Return the [x, y] coordinate for the center point of the cell that contains the specified text.  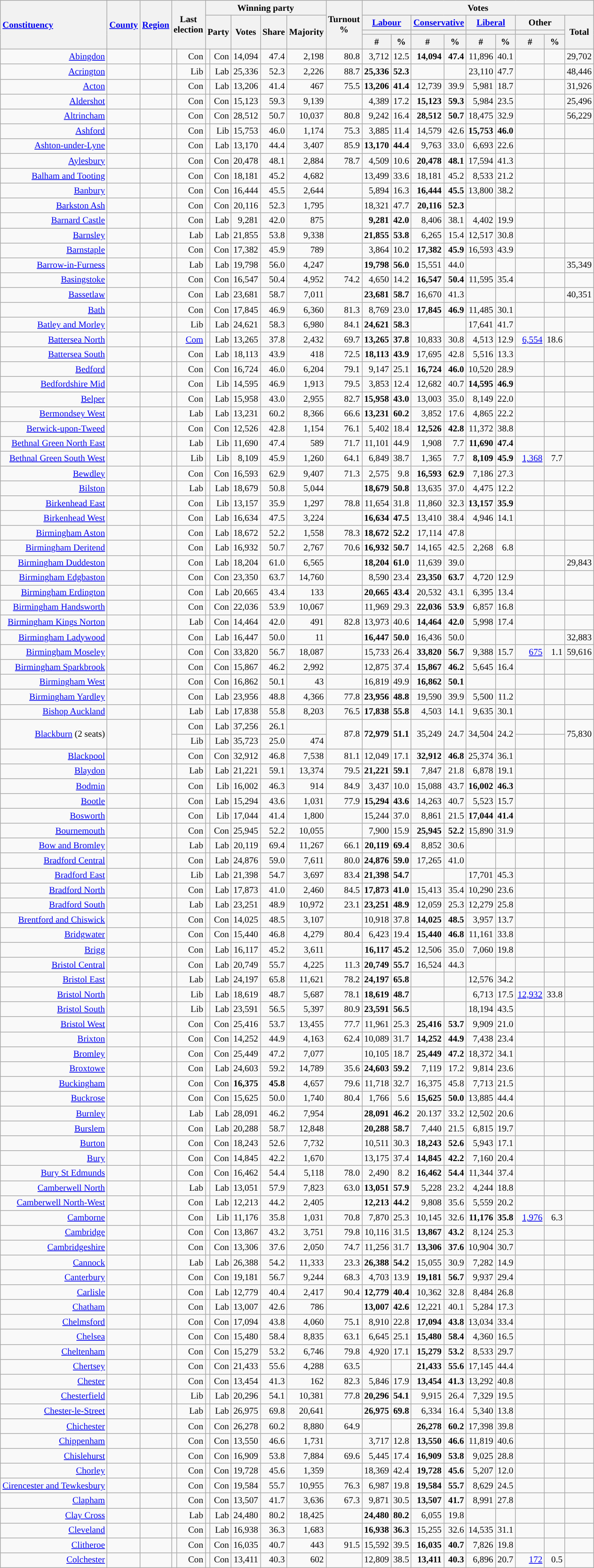
14,165 [427, 548]
Bournemouth [54, 831]
17.5 [505, 995]
7,713 [481, 1084]
4,657 [307, 1084]
Turnout% [344, 25]
13,885 [481, 1098]
Bermondsey West [54, 414]
10,520 [481, 369]
Bethnal Green South West [54, 459]
56,229 [579, 116]
9,814 [481, 1069]
7,826 [481, 1545]
20.137 [427, 1114]
11,344 [481, 1173]
32.7 [402, 1084]
10,055 [307, 831]
23.3 [344, 1263]
491 [307, 622]
4,513 [481, 340]
602 [307, 1560]
12,682 [427, 384]
4,703 [377, 1277]
Birmingham Moseley [54, 652]
7,538 [307, 756]
Birmingham Kings Norton [54, 622]
6,746 [307, 1352]
8,406 [427, 221]
25.8 [505, 905]
38.2 [505, 191]
18,194 [481, 1010]
91.5 [344, 1545]
5,516 [481, 354]
Birmingham Handsworth [54, 607]
Brentford and Chiswick [54, 920]
29,843 [579, 563]
35,349 [579, 265]
75.5 [344, 87]
82.7 [344, 399]
9,909 [481, 1024]
8,991 [481, 1501]
4,244 [481, 1188]
16,524 [427, 965]
9,242 [377, 116]
418 [307, 354]
75.3 [344, 131]
10,904 [481, 1248]
67.3 [344, 1501]
17,594 [481, 161]
21.0 [505, 1024]
84.5 [344, 890]
11 [307, 637]
3,885 [377, 131]
Basingstoke [54, 280]
2,405 [307, 1203]
13.9 [402, 1277]
11,595 [481, 280]
8,769 [377, 310]
43.5 [505, 1010]
84.9 [344, 786]
Cambridge [54, 1233]
3,437 [377, 786]
Aylesbury [54, 161]
30.9 [455, 1263]
12,875 [377, 667]
Bassetlaw [54, 295]
15,244 [377, 816]
7,160 [481, 1158]
Barnstaple [54, 250]
84.1 [344, 325]
12.2 [505, 488]
22.0 [505, 399]
Bury St Edmunds [54, 1173]
6,554 [530, 340]
4,475 [481, 488]
23.5 [505, 102]
80.9 [344, 1010]
12,059 [427, 905]
Bedford [54, 369]
38.5 [402, 1560]
Blaydon [54, 771]
35,723 [246, 741]
23,110 [481, 72]
69.6 [344, 1456]
Conservative [438, 23]
39.8 [505, 1426]
9,915 [427, 1396]
Barrow-in-Furness [54, 265]
1,260 [307, 459]
Blackpool [54, 756]
11,654 [377, 503]
Bodmin [54, 786]
13.8 [505, 1411]
8.2 [402, 1173]
Cambridgeshire [54, 1248]
Bath [54, 310]
15.9 [402, 831]
6,693 [481, 146]
32,883 [579, 637]
10,918 [377, 920]
15,890 [481, 831]
11,256 [377, 1248]
Camborne [54, 1218]
Other [540, 23]
3,611 [307, 950]
9,407 [307, 474]
Party [218, 32]
Cheltenham [54, 1352]
6,334 [427, 1411]
7,870 [377, 1218]
76.1 [344, 429]
4,402 [481, 221]
133 [307, 593]
Chippenham [54, 1441]
4,720 [481, 578]
2,226 [307, 72]
10,833 [427, 340]
2,417 [307, 1292]
Burslem [54, 1129]
2,198 [307, 57]
8,880 [307, 1426]
27.3 [505, 474]
5,981 [481, 87]
Com [191, 340]
64.9 [344, 1426]
5,228 [427, 1188]
22.6 [505, 146]
13,175 [377, 1158]
Battersea North [54, 340]
Chesterfield [54, 1396]
7,282 [481, 1263]
Birmingham Erdington [54, 593]
8,149 [481, 399]
11,621 [307, 979]
1,976 [530, 1218]
5,044 [307, 488]
17,114 [427, 533]
31.8 [402, 503]
2,767 [307, 548]
5,118 [307, 1173]
2,432 [307, 340]
4,247 [307, 265]
14,789 [307, 1069]
17,695 [427, 354]
12.4 [402, 384]
Burton [54, 1143]
Acrington [54, 72]
30.7 [505, 1248]
10,089 [377, 1039]
Clitheroe [54, 1545]
75.1 [344, 1322]
20.4 [505, 1158]
78.2 [344, 979]
17,398 [481, 1426]
16.3 [402, 191]
18.8 [505, 1188]
15,551 [427, 265]
Ashford [54, 131]
3,717 [377, 1441]
11,718 [377, 1084]
589 [307, 444]
5,943 [481, 1143]
Ashton-under-Lyne [54, 146]
10,067 [307, 607]
78.8 [344, 503]
10,105 [377, 1054]
11,161 [481, 935]
2,575 [377, 474]
45.3 [505, 876]
Chelsea [54, 1337]
15,733 [377, 652]
474 [307, 741]
13,292 [481, 1382]
9,937 [481, 1277]
11,860 [427, 503]
8,852 [427, 846]
Labour [387, 23]
13,973 [377, 622]
6,204 [307, 369]
48,446 [579, 72]
6,987 [377, 1486]
10,116 [377, 1233]
6,423 [377, 935]
10,290 [481, 890]
51.1 [402, 734]
12,049 [377, 756]
14,535 [481, 1530]
5,523 [481, 801]
16,436 [427, 637]
47.8 [455, 533]
42.5 [455, 548]
Birmingham West [54, 682]
9,139 [307, 102]
5,687 [307, 995]
7,060 [481, 950]
Chorley [54, 1471]
5,984 [481, 102]
4,865 [481, 414]
25,496 [579, 102]
20.2 [505, 1203]
Bewdley [54, 474]
25.0 [274, 741]
12.8 [402, 1441]
1,359 [307, 1471]
4,503 [427, 712]
9,147 [377, 369]
43.1 [455, 593]
6,395 [481, 593]
Liberal [491, 23]
19.7 [505, 1129]
9,871 [377, 1501]
44.3 [455, 965]
Chichester [54, 1426]
Birmingham Aston [54, 533]
4,060 [307, 1322]
75,830 [579, 734]
4,920 [377, 1352]
County [124, 25]
26.8 [505, 1292]
Bristol West [54, 1024]
18.4 [402, 429]
12,932 [530, 995]
15.4 [455, 235]
6.8 [505, 548]
12,279 [481, 905]
31.1 [505, 1530]
19.1 [505, 771]
2,050 [307, 1248]
1,908 [427, 444]
12,848 [307, 1129]
3,697 [307, 876]
9,244 [307, 1277]
63.5 [344, 1367]
11,372 [481, 429]
Bedfordshire Mid [54, 384]
59,616 [579, 652]
5,397 [307, 1010]
1,670 [307, 1158]
4,225 [307, 965]
3,407 [307, 146]
11,485 [481, 310]
7,186 [481, 474]
31,926 [579, 87]
23.2 [455, 1188]
162 [307, 1382]
Canterbury [54, 1277]
Brixton [54, 1039]
25,374 [481, 756]
79.6 [344, 1084]
40.8 [505, 1382]
83.4 [344, 876]
1,731 [307, 1441]
19.9 [505, 221]
Carlisle [54, 1292]
Share [274, 32]
38.4 [455, 518]
467 [307, 87]
Winning party [266, 8]
20.7 [505, 1560]
11,639 [427, 563]
Chertsey [54, 1367]
63.1 [344, 1337]
82.8 [344, 622]
11.2 [505, 697]
10,145 [427, 1218]
12.0 [505, 1471]
13.4 [505, 593]
79.1 [344, 369]
12,517 [481, 235]
68.3 [344, 1277]
5,207 [481, 1471]
26.1 [274, 726]
12,502 [481, 1114]
13,034 [481, 1322]
17,641 [481, 325]
443 [307, 1545]
11,969 [377, 607]
17.3 [505, 1307]
78.7 [344, 161]
5,402 [377, 429]
18,372 [481, 1054]
1,297 [307, 503]
14,760 [307, 578]
Barnsley [54, 235]
22.2 [505, 414]
Buckingham [54, 1084]
24.2 [505, 734]
10,362 [427, 1292]
Bury [54, 1158]
81.3 [344, 310]
23.0 [402, 310]
Birkenhead West [54, 518]
Camberwell North-West [54, 1203]
74.2 [344, 280]
4,389 [377, 102]
11,333 [307, 1263]
17.6 [455, 414]
Chester-le-Street [54, 1411]
11,101 [377, 444]
34.2 [505, 979]
8,590 [377, 578]
70.6 [344, 548]
28.8 [505, 1456]
44.0 [455, 265]
1,368 [530, 459]
15,088 [427, 786]
13,410 [427, 518]
6,645 [377, 1337]
Total [579, 32]
10.6 [402, 161]
18.6 [555, 340]
5,645 [481, 667]
17,265 [427, 860]
38.1 [455, 221]
13,455 [307, 1024]
3,224 [307, 518]
Colchester [54, 1560]
Belper [54, 399]
Broxtowe [54, 1069]
Majority [307, 32]
13.3 [505, 354]
13,374 [307, 771]
1,740 [307, 1098]
8,366 [307, 414]
64.1 [344, 459]
0.5 [555, 1560]
19,590 [427, 697]
11,961 [377, 1024]
10,972 [307, 905]
7,732 [307, 1143]
8,629 [481, 1486]
172 [530, 1560]
49.9 [402, 682]
Brigg [54, 950]
39.0 [455, 563]
76.3 [344, 1486]
6,055 [427, 1515]
11,819 [481, 1441]
24.7 [455, 734]
28.9 [505, 369]
77.7 [344, 1024]
914 [307, 786]
1,154 [307, 429]
85.9 [344, 146]
15,255 [427, 1530]
Chatham [54, 1307]
7,884 [307, 1456]
4,682 [307, 176]
Barkston Ash [54, 206]
Berwick-upon-Tweed [54, 429]
3,852 [427, 414]
12,739 [427, 87]
5,559 [481, 1203]
13,003 [427, 399]
62.4 [344, 1039]
13,800 [481, 191]
4,279 [307, 935]
42.4 [402, 1471]
22.8 [402, 1322]
1,800 [307, 816]
Bristol North [54, 995]
6,360 [307, 310]
33.6 [402, 176]
2,490 [377, 1173]
Bradford South [54, 905]
Camberwell North [54, 1188]
12,506 [427, 950]
3,957 [481, 920]
11.4 [402, 131]
78.1 [344, 995]
71.3 [344, 474]
10,511 [377, 1143]
12.5 [402, 57]
69.7 [344, 340]
30.5 [402, 1501]
5,846 [377, 1382]
4,509 [377, 161]
14,579 [427, 131]
6,878 [481, 771]
30.6 [455, 846]
1,683 [307, 1530]
34.1 [505, 1054]
10,037 [307, 116]
18,425 [307, 1515]
Bristol East [54, 979]
Birmingham Edgbaston [54, 578]
19.5 [505, 1396]
10.2 [402, 250]
9,025 [481, 1456]
9,635 [481, 712]
4,366 [307, 697]
Bethnal Green North East [54, 444]
Chislehurst [54, 1456]
Bristol South [54, 1010]
2,955 [307, 399]
6,857 [481, 607]
Birmingham Yardley [54, 697]
43 [307, 682]
2,992 [307, 667]
15,413 [427, 890]
14.2 [402, 280]
Birmingham Duddeston [54, 563]
3,864 [377, 250]
16.8 [505, 607]
Acton [54, 87]
Burnley [54, 1114]
7,011 [307, 295]
31.9 [505, 831]
Bromley [54, 1054]
18,475 [481, 116]
Clay Cross [54, 1515]
14,263 [427, 801]
Barnard Castle [54, 221]
29.3 [402, 607]
16.5 [505, 1337]
Abingdon [54, 57]
1,913 [307, 384]
32.9 [505, 116]
76.5 [344, 712]
1,365 [427, 459]
6,896 [481, 1560]
29,702 [579, 57]
17.9 [402, 1382]
1,795 [307, 206]
6,265 [427, 235]
4,288 [307, 1367]
5,340 [481, 1411]
Buckrose [54, 1098]
675 [530, 652]
11.3 [344, 965]
15,592 [377, 1545]
Lastelection [189, 25]
Bradford East [54, 876]
786 [307, 1307]
Birmingham Ladywood [54, 637]
13,635 [427, 488]
Cleveland [54, 1530]
Altrincham [54, 116]
14.9 [505, 1263]
32.8 [455, 1292]
20,532 [427, 593]
24.5 [505, 1486]
Bilston [54, 488]
789 [307, 250]
11,896 [481, 57]
875 [307, 221]
82.3 [344, 1382]
Batley and Morley [54, 325]
16,819 [377, 682]
Birkenhead East [54, 503]
6,565 [307, 563]
12,576 [481, 979]
23.1 [344, 905]
6,815 [481, 1129]
3,636 [307, 1501]
4,163 [307, 1039]
Aldershot [54, 102]
9,388 [481, 652]
13,499 [377, 176]
5,445 [377, 1456]
4,650 [377, 280]
15,055 [427, 1263]
Bradford Central [54, 860]
10.0 [402, 786]
4,952 [307, 280]
29.4 [505, 1277]
29.7 [505, 1352]
7,611 [307, 860]
Constituency [54, 25]
13.7 [505, 920]
2,268 [481, 548]
20.6 [505, 1114]
8,203 [307, 712]
7,847 [427, 771]
Blackburn (2 seats) [54, 734]
3,107 [307, 920]
33.0 [455, 146]
Balham and Tooting [54, 176]
3,751 [307, 1233]
21.8 [455, 771]
Cannock [54, 1263]
40,351 [579, 295]
8,835 [307, 1337]
4,360 [481, 1337]
63.0 [344, 1188]
2,884 [307, 161]
19.4 [402, 935]
5,998 [481, 622]
1,766 [377, 1098]
7,119 [427, 1069]
6,980 [307, 325]
18,321 [377, 206]
34,504 [481, 734]
Chelmsford [54, 1322]
8,861 [427, 816]
3,853 [377, 384]
6,849 [377, 459]
5.6 [402, 1098]
3,712 [377, 57]
7,438 [481, 1039]
87.8 [344, 734]
71.7 [344, 444]
Bishop Auckland [54, 712]
Birmingham Sparkbrook [54, 667]
Clapham [54, 1501]
32.3 [455, 503]
1,558 [307, 533]
Region [156, 25]
20,641 [307, 1411]
33.2 [455, 1114]
37,256 [246, 726]
80.0 [344, 860]
Cirencester and Tewkesbury [54, 1486]
43.7 [455, 786]
7,823 [307, 1188]
66.6 [344, 414]
77.9 [344, 801]
9,763 [427, 146]
16,670 [427, 295]
38.8 [505, 429]
Banbury [54, 191]
Bow and Bromley [54, 846]
10,381 [307, 1396]
Birmingham Deritend [54, 548]
6.3 [555, 1218]
8,484 [481, 1292]
17,701 [481, 876]
31.5 [402, 1233]
9,338 [307, 235]
5,894 [377, 191]
7,077 [307, 1054]
39.5 [402, 1545]
Battersea South [54, 354]
18,087 [307, 652]
Bootle [54, 801]
78.3 [344, 533]
8,124 [481, 1233]
1,174 [307, 131]
9.8 [402, 474]
17,145 [481, 1367]
Bosworth [54, 816]
70.8 [344, 1218]
12,809 [377, 1560]
7,329 [481, 1396]
2,460 [307, 890]
5,500 [481, 697]
8,910 [377, 1322]
78.0 [344, 1173]
4,946 [481, 518]
7,440 [427, 1129]
9,808 [427, 1203]
Bristol Central [54, 965]
90.4 [344, 1292]
66.1 [344, 846]
21.2 [505, 176]
81.1 [344, 756]
18,369 [377, 1471]
7,900 [377, 831]
33.4 [505, 1322]
72.5 [344, 354]
38.7 [402, 459]
2,644 [307, 191]
7,954 [307, 1114]
Bridgwater [54, 935]
10,955 [307, 1486]
30.3 [402, 1143]
72,979 [377, 734]
Bradford North [54, 890]
5,284 [481, 1307]
Chester [54, 1382]
36.1 [505, 756]
27.8 [505, 1501]
6,713 [481, 995]
88.7 [344, 72]
35,249 [427, 734]
1.1 [555, 652]
74.7 [344, 1248]
12,221 [427, 1307]
11,267 [307, 846]
